Pinpoint the cell where the given text exists, returning its (X, Y) midpoint coordinate. 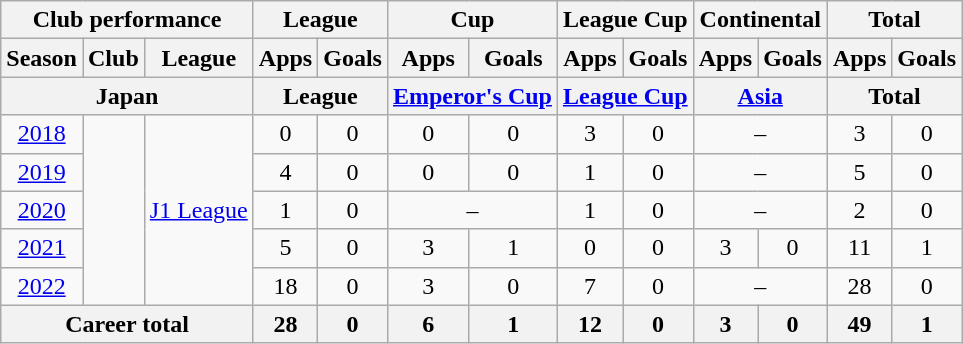
Emperor's Cup (472, 96)
18 (285, 286)
Club (113, 58)
2019 (42, 172)
2 (859, 210)
J1 League (198, 210)
Cup (472, 20)
6 (428, 324)
Continental (760, 20)
49 (859, 324)
Career total (128, 324)
Japan (128, 96)
7 (590, 286)
Club performance (128, 20)
Season (42, 58)
2018 (42, 134)
Asia (760, 96)
2020 (42, 210)
11 (859, 248)
4 (285, 172)
2021 (42, 248)
12 (590, 324)
2022 (42, 286)
